Scan for the cell matching the given text and deliver its (x, y) coordinate at center. 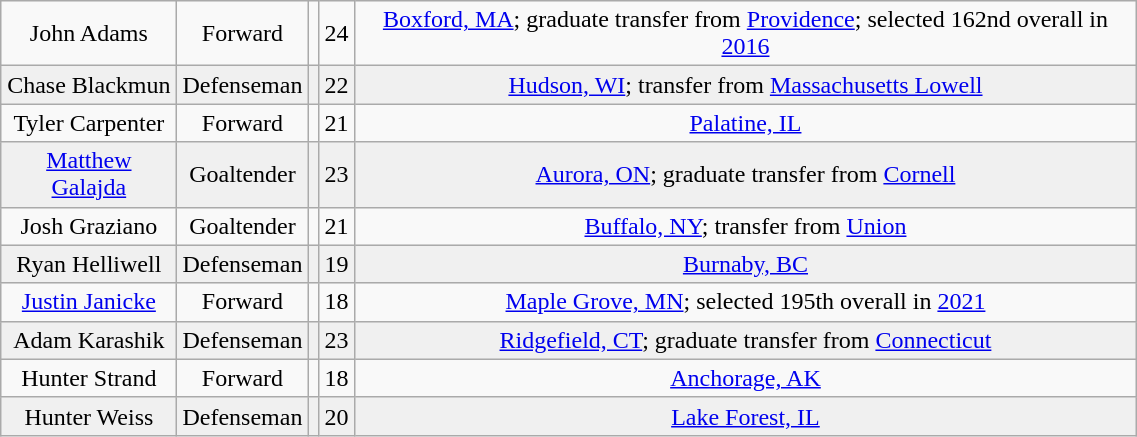
Hunter Strand (89, 378)
Hudson, WI; transfer from Massachusetts Lowell (746, 85)
Hunter Weiss (89, 416)
Anchorage, AK (746, 378)
22 (336, 85)
19 (336, 264)
Tyler Carpenter (89, 123)
Ridgefield, CT; graduate transfer from Connecticut (746, 340)
Ryan Helliwell (89, 264)
Buffalo, NY; transfer from Union (746, 226)
John Adams (89, 34)
Palatine, IL (746, 123)
Lake Forest, IL (746, 416)
Matthew Galajda (89, 174)
20 (336, 416)
Adam Karashik (89, 340)
Aurora, ON; graduate transfer from Cornell (746, 174)
Boxford, MA; graduate transfer from Providence; selected 162nd overall in 2016 (746, 34)
24 (336, 34)
Burnaby, BC (746, 264)
Maple Grove, MN; selected 195th overall in 2021 (746, 302)
Chase Blackmun (89, 85)
Justin Janicke (89, 302)
Josh Graziano (89, 226)
